Identify which cell holds the provided text, then report its (x, y) central coordinate. 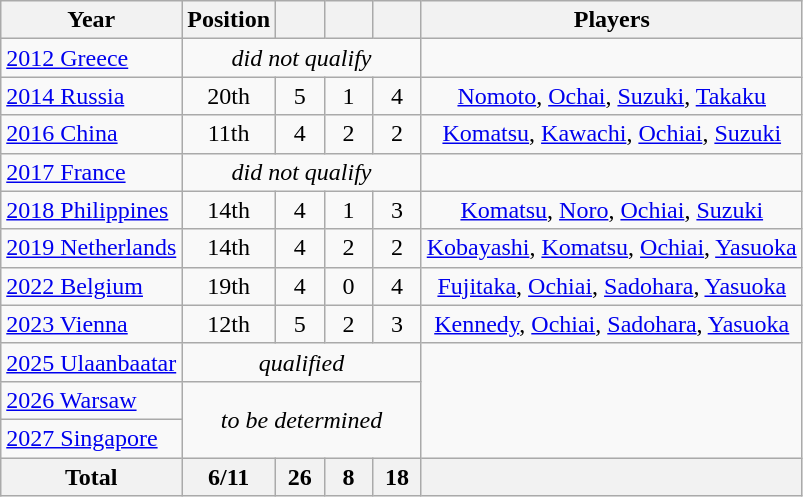
Kennedy, Ochiai, Sadohara, Yasuoka (612, 324)
12th (229, 324)
Total (92, 477)
2023 Vienna (92, 324)
0 (348, 286)
Fujitaka, Ochiai, Sadohara, Yasuoka (612, 286)
8 (348, 477)
2017 France (92, 172)
11th (229, 134)
Year (92, 20)
2026 Warsaw (92, 400)
to be determined (302, 419)
20th (229, 96)
2016 China (92, 134)
Nomoto, Ochai, Suzuki, Takaku (612, 96)
2027 Singapore (92, 438)
6/11 (229, 477)
qualified (302, 362)
Kobayashi, Komatsu, Ochiai, Yasuoka (612, 248)
2025 Ulaanbaatar (92, 362)
19th (229, 286)
Komatsu, Noro, Ochiai, Suzuki (612, 210)
Players (612, 20)
2014 Russia (92, 96)
Komatsu, Kawachi, Ochiai, Suzuki (612, 134)
2022 Belgium (92, 286)
26 (300, 477)
18 (398, 477)
2019 Netherlands (92, 248)
2012 Greece (92, 58)
2018 Philippines (92, 210)
Position (229, 20)
